Output the (X, Y) coordinate of the center of the cell containing the given text.  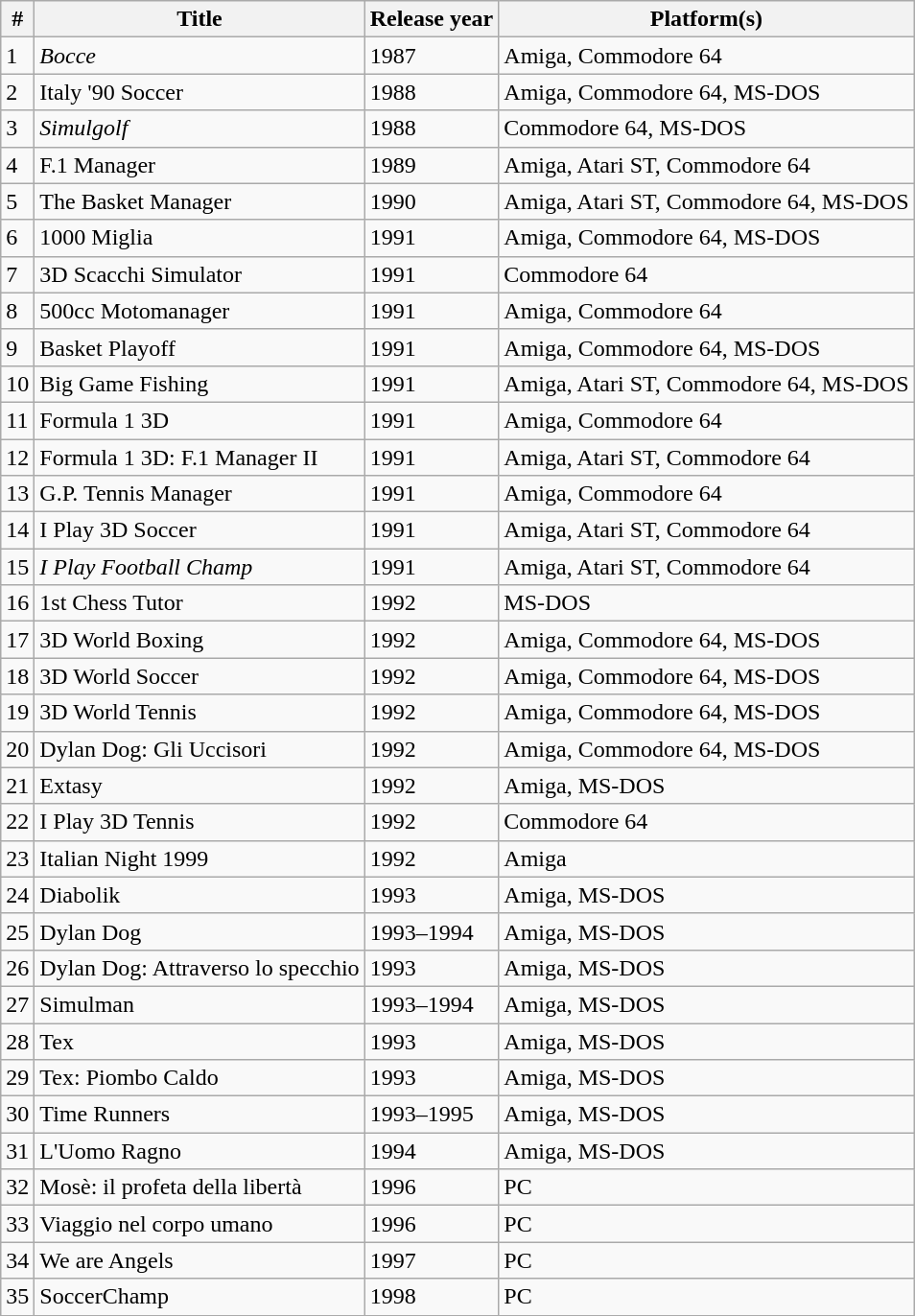
20 (17, 749)
19 (17, 713)
31 (17, 1151)
Dylan Dog: Attraverso lo specchio (199, 968)
32 (17, 1187)
Simulgolf (199, 129)
25 (17, 931)
3D World Boxing (199, 640)
14 (17, 530)
I Play Football Champ (199, 567)
Title (199, 19)
Tex (199, 1041)
27 (17, 1004)
1994 (432, 1151)
18 (17, 676)
3D World Soccer (199, 676)
1st Chess Tutor (199, 603)
3D Scacchi Simulator (199, 274)
Dylan Dog (199, 931)
I Play 3D Tennis (199, 822)
1987 (432, 56)
L'Uomo Ragno (199, 1151)
1990 (432, 201)
500cc Motomanager (199, 311)
6 (17, 238)
Simulman (199, 1004)
F.1 Manager (199, 165)
35 (17, 1297)
Amiga (706, 858)
4 (17, 165)
3D World Tennis (199, 713)
8 (17, 311)
Tex: Piombo Caldo (199, 1078)
2 (17, 92)
Commodore 64, MS-DOS (706, 129)
1000 Miglia (199, 238)
Formula 1 3D (199, 420)
16 (17, 603)
7 (17, 274)
1998 (432, 1297)
10 (17, 384)
Italian Night 1999 (199, 858)
1989 (432, 165)
9 (17, 347)
1997 (432, 1260)
5 (17, 201)
Platform(s) (706, 19)
Big Game Fishing (199, 384)
11 (17, 420)
13 (17, 494)
33 (17, 1224)
MS-DOS (706, 603)
28 (17, 1041)
23 (17, 858)
Diabolik (199, 895)
3 (17, 129)
21 (17, 786)
Extasy (199, 786)
26 (17, 968)
Time Runners (199, 1115)
SoccerChamp (199, 1297)
Mosè: il profeta della libertà (199, 1187)
# (17, 19)
Dylan Dog: Gli Uccisori (199, 749)
Formula 1 3D: F.1 Manager II (199, 458)
Basket Playoff (199, 347)
12 (17, 458)
Italy '90 Soccer (199, 92)
1993–1995 (432, 1115)
24 (17, 895)
1 (17, 56)
Bocce (199, 56)
Viaggio nel corpo umano (199, 1224)
30 (17, 1115)
17 (17, 640)
29 (17, 1078)
I Play 3D Soccer (199, 530)
34 (17, 1260)
G.P. Tennis Manager (199, 494)
We are Angels (199, 1260)
15 (17, 567)
22 (17, 822)
Release year (432, 19)
The Basket Manager (199, 201)
